From the cell containing the given text, extract its center point as [x, y] coordinate. 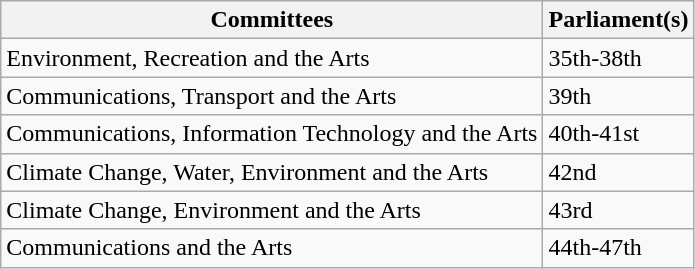
Parliament(s) [618, 20]
40th-41st [618, 134]
39th [618, 96]
43rd [618, 210]
Committees [272, 20]
42nd [618, 172]
Climate Change, Environment and the Arts [272, 210]
Communications, Information Technology and the Arts [272, 134]
Communications and the Arts [272, 248]
44th-47th [618, 248]
35th-38th [618, 58]
Communications, Transport and the Arts [272, 96]
Climate Change, Water, Environment and the Arts [272, 172]
Environment, Recreation and the Arts [272, 58]
